Output the [X, Y] coordinate of the center of the cell containing the given text.  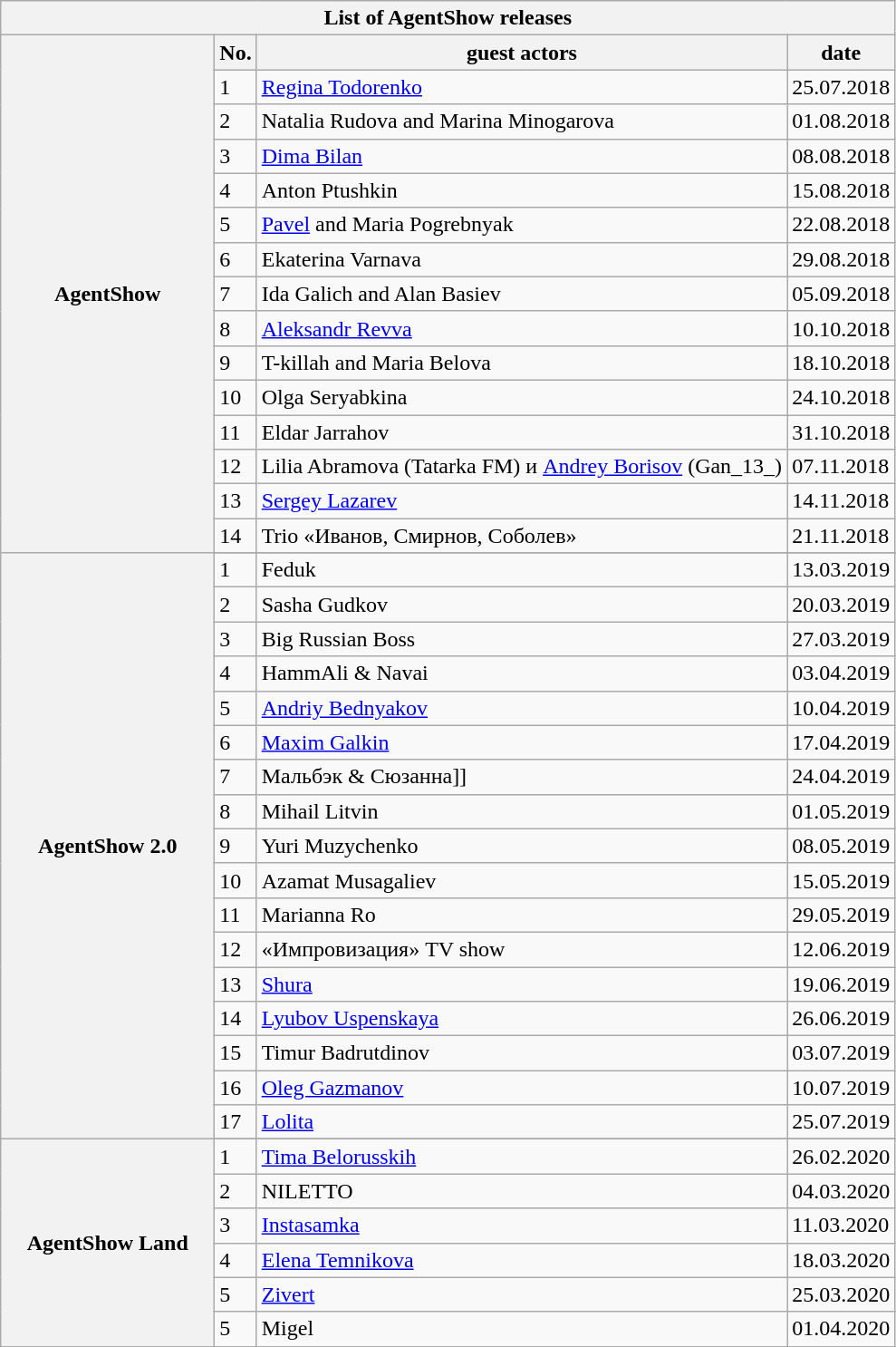
26.02.2020 [841, 1157]
01.05.2019 [841, 811]
07.11.2018 [841, 467]
Aleksandr Revva [522, 328]
Mihail Litvin [522, 811]
03.07.2019 [841, 1053]
10.07.2019 [841, 1088]
Zivert [522, 1294]
25.07.2018 [841, 87]
Lilia Abramova (Tatarka FM) и Andrey Borisov (Gan_13_) [522, 467]
Andriy Bednyakov [522, 708]
10.04.2019 [841, 708]
17.04.2019 [841, 742]
21.11.2018 [841, 536]
24.04.2019 [841, 777]
Olga Seryabkina [522, 397]
12.06.2019 [841, 949]
Shura [522, 984]
13.03.2019 [841, 570]
27.03.2019 [841, 639]
Elena Temnikova [522, 1260]
16 [236, 1088]
10.10.2018 [841, 328]
01.04.2020 [841, 1329]
date [841, 53]
25.07.2019 [841, 1122]
Feduk [522, 570]
01.08.2018 [841, 121]
Marianna Ro [522, 915]
08.08.2018 [841, 156]
Мальбэк & Сюзанна]] [522, 777]
17 [236, 1122]
Ekaterina Varnava [522, 259]
20.03.2019 [841, 605]
Sergey Lazarev [522, 501]
22.08.2018 [841, 225]
AgentShow Land [108, 1243]
15.08.2018 [841, 190]
Eldar Jarrahov [522, 432]
04.03.2020 [841, 1191]
List of AgentShow releases [448, 18]
08.05.2019 [841, 846]
26.06.2019 [841, 1019]
Dima Bilan [522, 156]
Azamat Musagaliev [522, 880]
18.03.2020 [841, 1260]
AgentShow [108, 294]
Ida Galich and Alan Basiev [522, 294]
03.04.2019 [841, 673]
guest actors [522, 53]
14.11.2018 [841, 501]
Anton Ptushkin [522, 190]
Tima Belorusskih [522, 1157]
18.10.2018 [841, 363]
11.03.2020 [841, 1226]
Trio «Иванов, Смирнов, Соболев» [522, 536]
31.10.2018 [841, 432]
29.05.2019 [841, 915]
Instasamka [522, 1226]
15.05.2019 [841, 880]
Yuri Muzychenko [522, 846]
Lolita [522, 1122]
15 [236, 1053]
Regina Todorenko [522, 87]
Lyubov Uspenskaya [522, 1019]
19.06.2019 [841, 984]
05.09.2018 [841, 294]
Oleg Gazmanov [522, 1088]
Timur Badrutdinov [522, 1053]
HammAli & Navai [522, 673]
NILETTO [522, 1191]
Maxim Galkin [522, 742]
29.08.2018 [841, 259]
«Импровизация» TV show [522, 949]
25.03.2020 [841, 1294]
No. [236, 53]
Natalia Rudova and Marina Minogarova [522, 121]
Sasha Gudkov [522, 605]
T-killah and Maria Belova [522, 363]
Big Russian Boss [522, 639]
AgentShow 2.0 [108, 847]
24.10.2018 [841, 397]
Pavel and Maria Pogrebnyak [522, 225]
Migel [522, 1329]
